Determine the (x, y) coordinate at the center of the cell enclosing the given text.  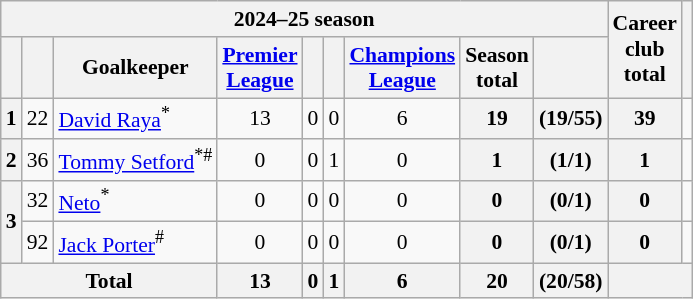
Jack Porter# (135, 242)
39 (645, 118)
Seasontotal (497, 68)
PremierLeague (260, 68)
(1/1) (571, 160)
3 (12, 222)
2024–25 season (304, 19)
32 (38, 202)
2 (12, 160)
Goalkeeper (135, 68)
Careerclubtotal (645, 50)
David Raya* (135, 118)
(19/55) (571, 118)
22 (38, 118)
92 (38, 242)
20 (497, 281)
Total (110, 281)
36 (38, 160)
Neto* (135, 202)
ChampionsLeague (402, 68)
(20/58) (571, 281)
19 (497, 118)
Tommy Setford*# (135, 160)
